Output the [x, y] coordinate of the center of the cell containing the given text.  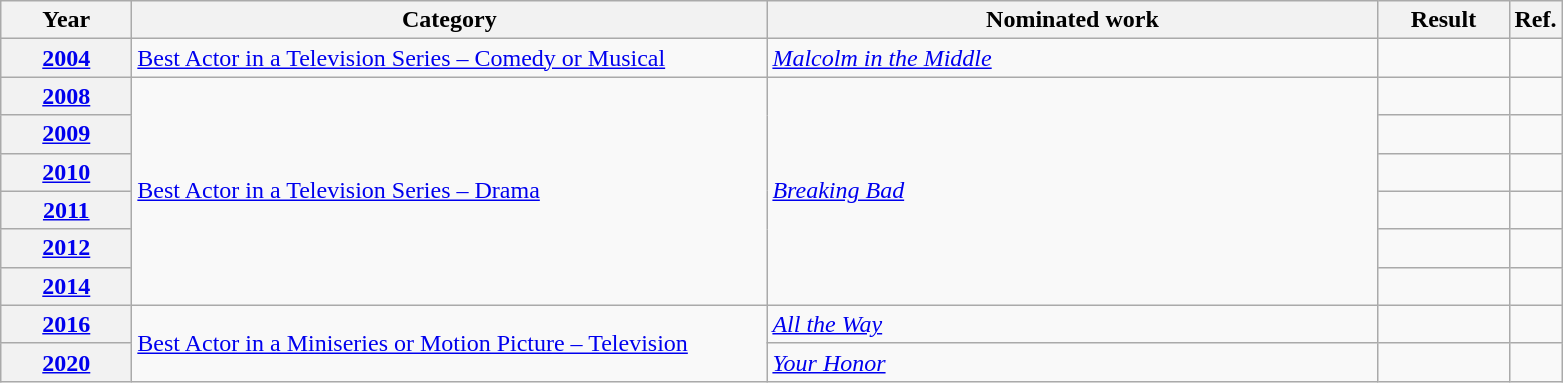
Result [1444, 20]
2011 [66, 210]
Best Actor in a Television Series – Comedy or Musical [450, 58]
2012 [66, 248]
All the Way [1072, 324]
Year [66, 20]
2008 [66, 96]
Breaking Bad [1072, 191]
Category [450, 20]
2009 [66, 134]
Nominated work [1072, 20]
Best Actor in a Miniseries or Motion Picture – Television [450, 343]
2020 [66, 362]
2016 [66, 324]
2004 [66, 58]
Your Honor [1072, 362]
2014 [66, 286]
Best Actor in a Television Series – Drama [450, 191]
Ref. [1536, 20]
2010 [66, 172]
Malcolm in the Middle [1072, 58]
